Search for the cell housing the specified text and yield its [x, y] center coordinate. 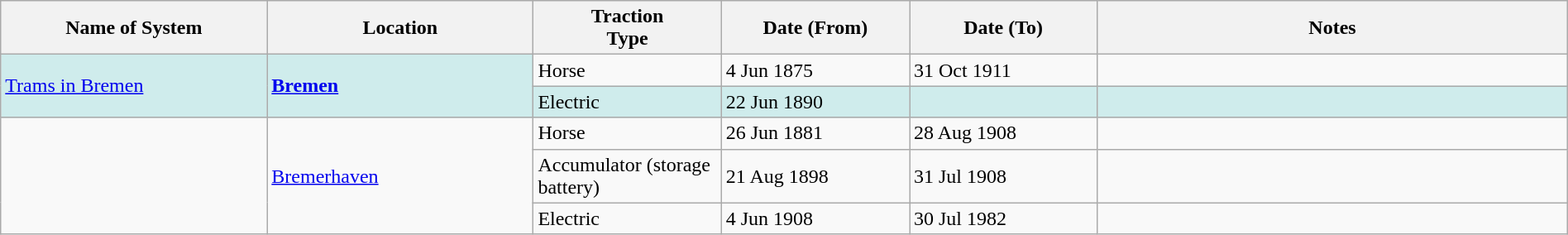
Location [400, 28]
4 Jun 1908 [815, 218]
Date (From) [815, 28]
Notes [1332, 28]
31 Jul 1908 [1004, 175]
Date (To) [1004, 28]
Bremerhaven [400, 175]
31 Oct 1911 [1004, 70]
26 Jun 1881 [815, 133]
Name of System [134, 28]
Accumulator (storage battery) [627, 175]
30 Jul 1982 [1004, 218]
Trams in Bremen [134, 86]
4 Jun 1875 [815, 70]
Bremen [400, 86]
22 Jun 1890 [815, 102]
21 Aug 1898 [815, 175]
28 Aug 1908 [1004, 133]
TractionType [627, 28]
